Identify which cell holds the provided text, then report its (X, Y) central coordinate. 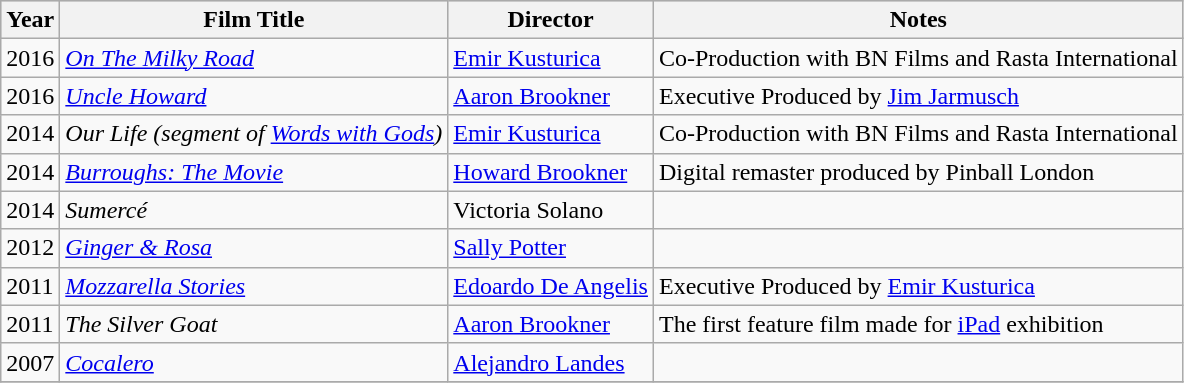
Film Title (254, 20)
2007 (30, 362)
Edoardo De Angelis (551, 286)
Executive Produced by Jim Jarmusch (918, 96)
Notes (918, 20)
Year (30, 20)
The Silver Goat (254, 324)
Uncle Howard (254, 96)
On The Milky Road (254, 58)
Burroughs: The Movie (254, 172)
Our Life (segment of Words with Gods) (254, 134)
Cocalero (254, 362)
Director (551, 20)
Executive Produced by Emir Kusturica (918, 286)
Ginger & Rosa (254, 248)
Digital remaster produced by Pinball London (918, 172)
Victoria Solano (551, 210)
Alejandro Landes (551, 362)
Sumercé (254, 210)
Howard Brookner (551, 172)
Sally Potter (551, 248)
2012 (30, 248)
Mozzarella Stories (254, 286)
The first feature film made for iPad exhibition (918, 324)
